Locate the cell with the specified text and output its (X, Y) center coordinate. 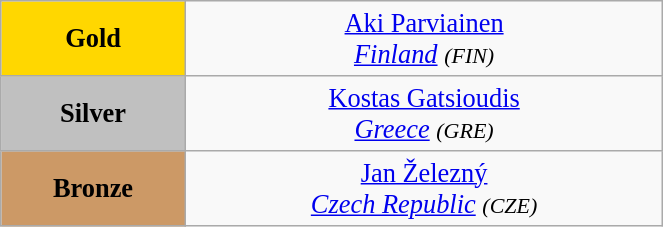
Bronze (94, 188)
Kostas GatsioudisGreece (GRE) (424, 112)
Jan ŽeleznýCzech Republic (CZE) (424, 188)
Aki ParviainenFinland (FIN) (424, 38)
Silver (94, 112)
Gold (94, 38)
